Capture the cell that displays the provided text and extract its [x, y] central coordinate. 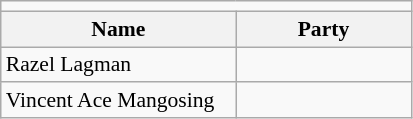
Party [324, 29]
Vincent Ace Mangosing [118, 101]
Name [118, 29]
Razel Lagman [118, 65]
